Scan for the cell matching the given text and deliver its [X, Y] coordinate at center. 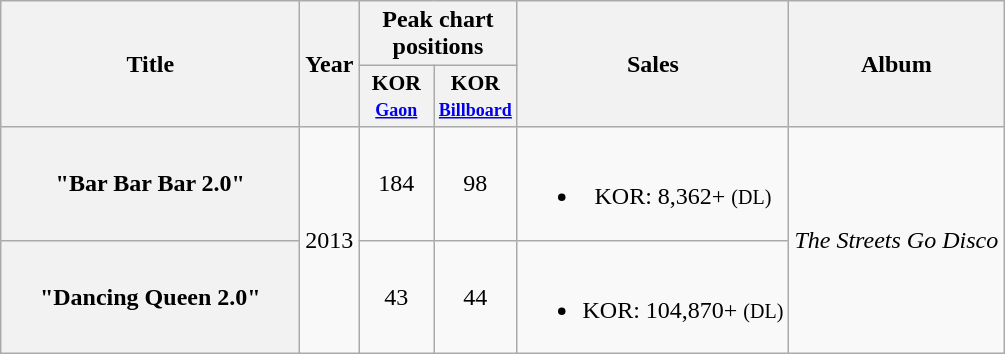
"Dancing Queen 2.0" [150, 296]
"Bar Bar Bar 2.0" [150, 184]
43 [396, 296]
Peak chart positions [438, 34]
Sales [653, 64]
44 [476, 296]
KOR: 8,362+ (DL) [653, 184]
98 [476, 184]
Album [896, 64]
Year [330, 64]
Title [150, 64]
2013 [330, 240]
184 [396, 184]
KOR: 104,870+ (DL) [653, 296]
KOR Gaon [396, 96]
The Streets Go Disco [896, 240]
KOR Billboard [476, 96]
